Output the (X, Y) coordinate of the center of the cell containing the given text.  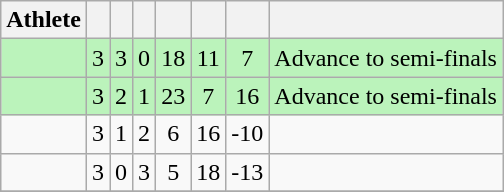
-13 (248, 172)
-10 (248, 134)
6 (174, 134)
5 (174, 172)
23 (174, 96)
11 (208, 58)
Athlete (44, 20)
